Return the [x, y] coordinate for the center point of the cell that contains the specified text.  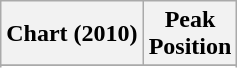
Chart (2010) [72, 34]
PeakPosition [190, 34]
